From the cell containing the given text, extract its center point as (x, y) coordinate. 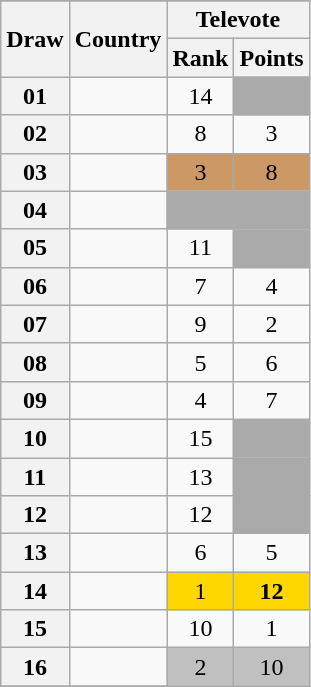
Country (118, 39)
01 (35, 96)
07 (35, 324)
06 (35, 286)
08 (35, 362)
Televote (238, 20)
Rank (200, 58)
04 (35, 210)
09 (35, 400)
Points (272, 58)
05 (35, 248)
02 (35, 134)
03 (35, 172)
16 (35, 667)
Draw (35, 39)
9 (200, 324)
